Determine the (x, y) coordinate at the center of the cell enclosing the given text.  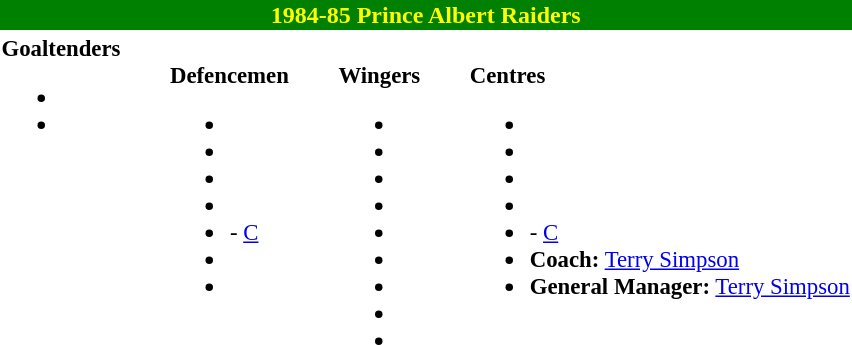
1984-85 Prince Albert Raiders (426, 15)
